Provide the (X, Y) coordinate of the cell's center where the given text is located.  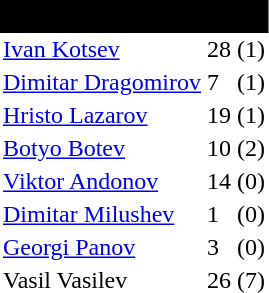
Georgi Panov (102, 248)
7 (219, 82)
Midfielders (134, 16)
Ivan Kotsev (102, 50)
Hristo Lazarov (102, 116)
(2) (251, 148)
28 (219, 50)
14 (219, 182)
Dimitar Milushev (102, 214)
Dimitar Dragomirov (102, 82)
1 (219, 214)
19 (219, 116)
Viktor Andonov (102, 182)
3 (219, 248)
Botyo Botev (102, 148)
10 (219, 148)
